Find where the given text appears and provide that cell's center as [x, y] coordinate. 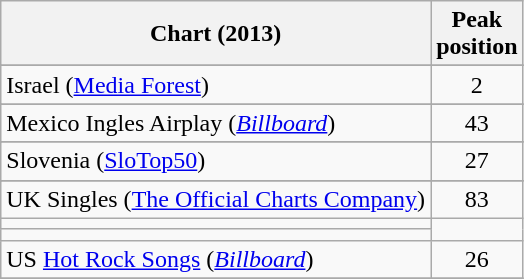
Israel (Media Forest) [216, 85]
83 [477, 199]
26 [477, 259]
27 [477, 161]
43 [477, 123]
Slovenia (SloTop50) [216, 161]
UK Singles (The Official Charts Company) [216, 199]
Peakposition [477, 34]
Mexico Ingles Airplay (Billboard) [216, 123]
Chart (2013) [216, 34]
2 [477, 85]
US Hot Rock Songs (Billboard) [216, 259]
